Identify which cell holds the provided text, then report its [X, Y] central coordinate. 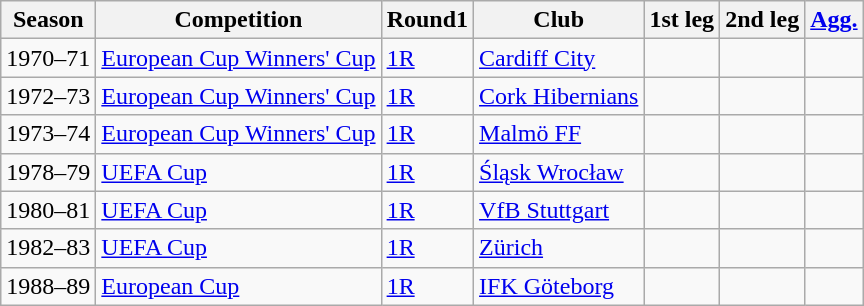
European Cup [238, 286]
Malmö FF [559, 134]
1982–83 [48, 248]
Competition [238, 20]
Cork Hibernians [559, 96]
Agg. [834, 20]
1988–89 [48, 286]
Zürich [559, 248]
1972–73 [48, 96]
Round1 [427, 20]
1978–79 [48, 172]
Season [48, 20]
Śląsk Wrocław [559, 172]
VfB Stuttgart [559, 210]
1973–74 [48, 134]
2nd leg [762, 20]
1st leg [682, 20]
IFK Göteborg [559, 286]
Cardiff City [559, 58]
Club [559, 20]
1970–71 [48, 58]
1980–81 [48, 210]
